Output the (X, Y) coordinate of the center of the cell containing the given text.  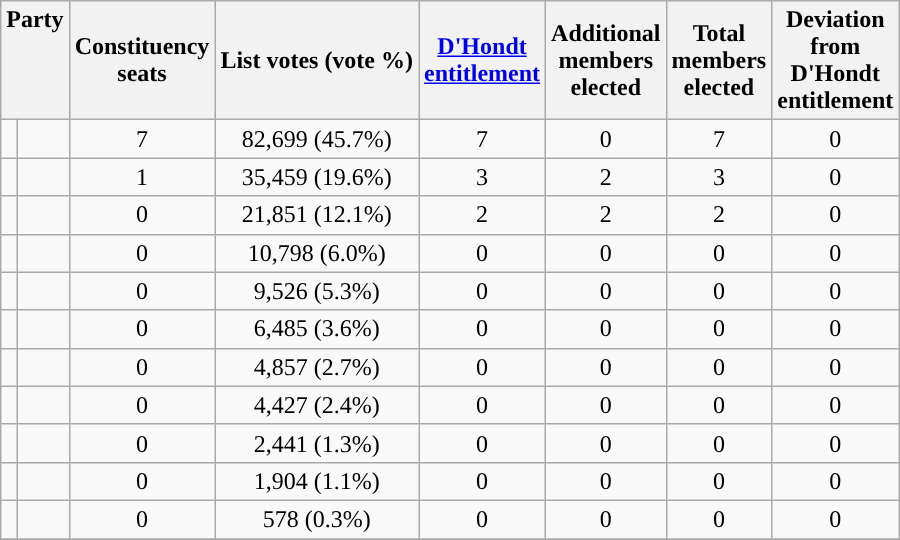
2,441 (1.3%) (317, 443)
82,699 (45.7%) (317, 139)
1,904 (1.1%) (317, 481)
1 (142, 177)
9,526 (5.3%) (317, 291)
6,485 (3.6%) (317, 329)
D'Hondtentitlement (482, 60)
35,459 (19.6%) (317, 177)
21,851 (12.1%) (317, 215)
Totalmemberselected (719, 60)
Party (35, 60)
DeviationfromD'Hondtentitlement (836, 60)
Additionalmemberselected (606, 60)
4,857 (2.7%) (317, 367)
10,798 (6.0%) (317, 253)
4,427 (2.4%) (317, 405)
List votes (vote %) (317, 60)
578 (0.3%) (317, 519)
Constituencyseats (142, 60)
